Locate the cell with the specified text and output its (X, Y) center coordinate. 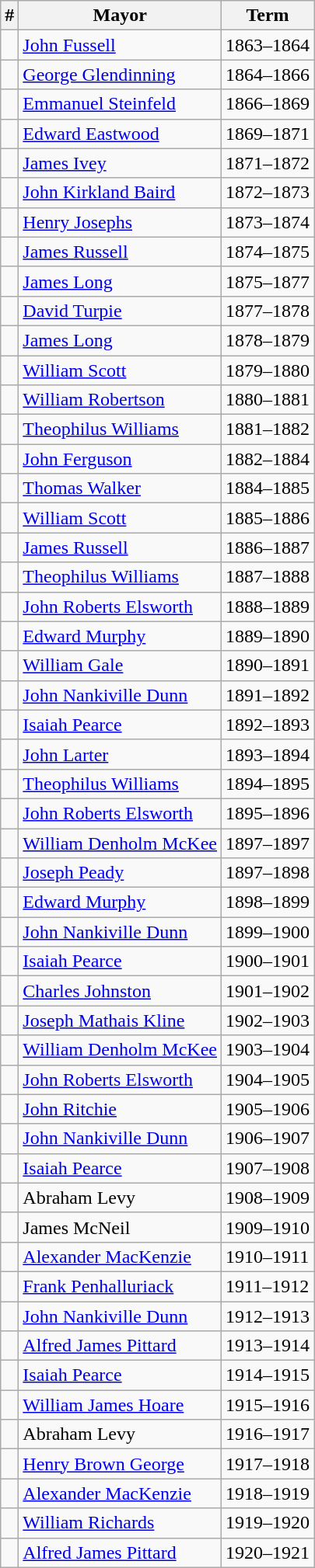
George Glendinning (120, 75)
1879–1880 (268, 370)
1898–1899 (268, 902)
1897–1897 (268, 843)
1917–1918 (268, 1464)
1891–1892 (268, 695)
William James Hoare (120, 1405)
1887–1888 (268, 577)
1918–1919 (268, 1493)
1890–1891 (268, 666)
Thomas Walker (120, 488)
1882–1884 (268, 459)
Frank Penhalluriack (120, 1286)
John Kirkland Baird (120, 193)
1902–1903 (268, 1020)
James McNeil (120, 1227)
James Ivey (120, 163)
Edward Eastwood (120, 134)
John Larter (120, 754)
Emmanuel Steinfeld (120, 104)
1907–1908 (268, 1168)
1919–1920 (268, 1523)
1871–1872 (268, 163)
1915–1916 (268, 1405)
1909–1910 (268, 1227)
1900–1901 (268, 961)
1884–1885 (268, 488)
1906–1907 (268, 1139)
1889–1890 (268, 636)
1880–1881 (268, 400)
1912–1913 (268, 1316)
Charles Johnston (120, 991)
Mayor (120, 16)
Term (268, 16)
1878–1879 (268, 340)
1872–1873 (268, 193)
Joseph Peady (120, 873)
1874–1875 (268, 252)
1892–1893 (268, 725)
David Turpie (120, 311)
1895–1896 (268, 813)
John Ritchie (120, 1109)
William Richards (120, 1523)
John Ferguson (120, 459)
1888–1889 (268, 607)
1903–1904 (268, 1050)
1863–1864 (268, 45)
1913–1914 (268, 1346)
John Fussell (120, 45)
William Robertson (120, 400)
1875–1877 (268, 281)
1920–1921 (268, 1552)
# (9, 16)
1904–1905 (268, 1080)
1910–1911 (268, 1257)
1914–1915 (268, 1375)
1866–1869 (268, 104)
1885–1886 (268, 518)
1864–1866 (268, 75)
1881–1882 (268, 429)
1916–1917 (268, 1434)
1894–1895 (268, 784)
1873–1874 (268, 222)
1877–1878 (268, 311)
Henry Brown George (120, 1464)
1899–1900 (268, 932)
1905–1906 (268, 1109)
1893–1894 (268, 754)
Henry Josephs (120, 222)
1897–1898 (268, 873)
William Gale (120, 666)
1869–1871 (268, 134)
1911–1912 (268, 1286)
1908–1909 (268, 1198)
1901–1902 (268, 991)
1886–1887 (268, 548)
Joseph Mathais Kline (120, 1020)
